Search for the cell housing the specified text and yield its (X, Y) center coordinate. 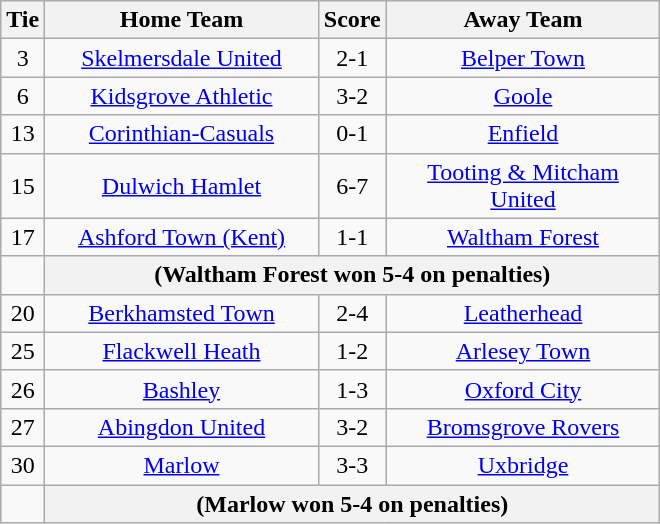
Berkhamsted Town (182, 313)
Score (352, 20)
Bashley (182, 389)
(Marlow won 5-4 on penalties) (352, 503)
0-1 (352, 134)
Flackwell Heath (182, 351)
Tie (23, 20)
1-3 (352, 389)
27 (23, 427)
Home Team (182, 20)
2-1 (352, 58)
Abingdon United (182, 427)
3 (23, 58)
30 (23, 465)
3-3 (352, 465)
1-1 (352, 237)
Enfield (523, 134)
Dulwich Hamlet (182, 186)
20 (23, 313)
Arlesey Town (523, 351)
Waltham Forest (523, 237)
Belper Town (523, 58)
Skelmersdale United (182, 58)
Ashford Town (Kent) (182, 237)
13 (23, 134)
6 (23, 96)
2-4 (352, 313)
Oxford City (523, 389)
Away Team (523, 20)
Kidsgrove Athletic (182, 96)
Leatherhead (523, 313)
1-2 (352, 351)
(Waltham Forest won 5-4 on penalties) (352, 275)
15 (23, 186)
Goole (523, 96)
Marlow (182, 465)
6-7 (352, 186)
Uxbridge (523, 465)
Tooting & Mitcham United (523, 186)
Corinthian-Casuals (182, 134)
25 (23, 351)
Bromsgrove Rovers (523, 427)
17 (23, 237)
26 (23, 389)
